Scan for the cell matching the given text and deliver its [x, y] coordinate at center. 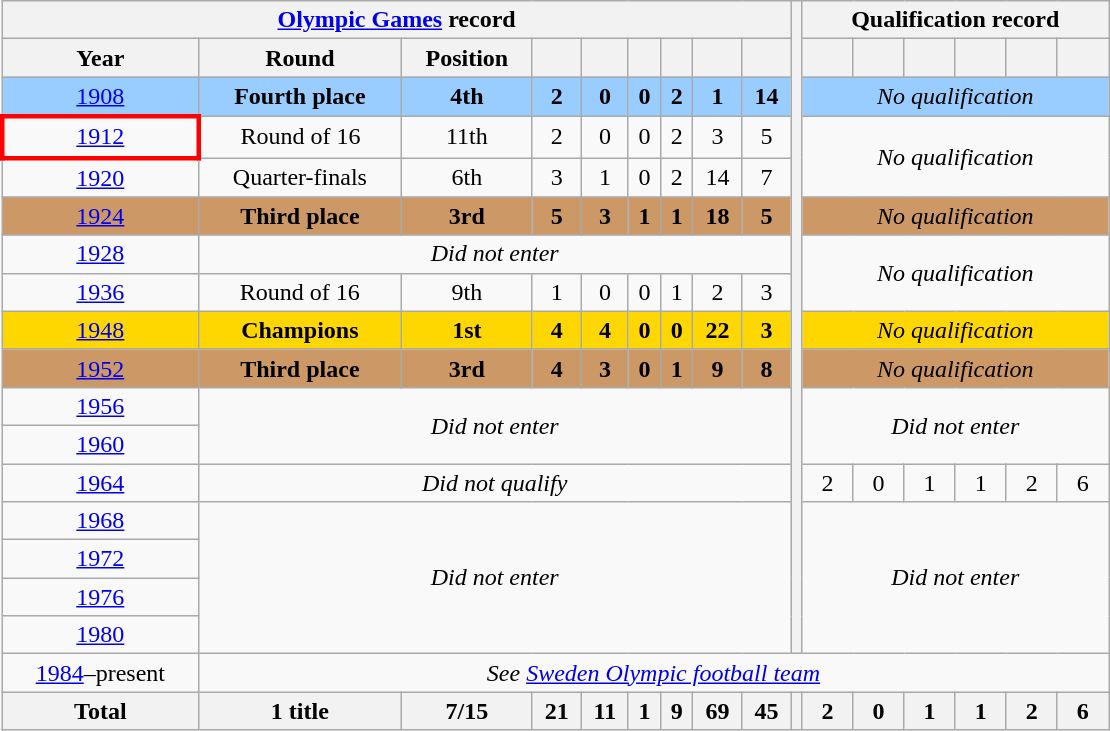
4th [466, 97]
1912 [100, 136]
Position [466, 58]
Fourth place [300, 97]
1948 [100, 330]
1920 [100, 178]
Champions [300, 330]
1980 [100, 635]
1st [466, 330]
Year [100, 58]
Olympic Games record [396, 20]
6th [466, 178]
Qualification record [956, 20]
See Sweden Olympic football team [653, 673]
1 title [300, 711]
22 [718, 330]
Total [100, 711]
1928 [100, 254]
45 [766, 711]
1952 [100, 368]
1972 [100, 559]
18 [718, 216]
1976 [100, 597]
Did not qualify [494, 483]
1968 [100, 521]
69 [718, 711]
1964 [100, 483]
11 [604, 711]
7/15 [466, 711]
8 [766, 368]
Quarter-finals [300, 178]
Round [300, 58]
1956 [100, 406]
21 [556, 711]
1936 [100, 292]
1960 [100, 444]
1924 [100, 216]
9th [466, 292]
11th [466, 136]
7 [766, 178]
1908 [100, 97]
1984–present [100, 673]
